Pinpoint the cell where the given text exists, returning its [X, Y] midpoint coordinate. 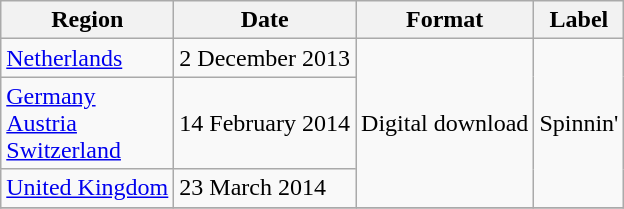
Netherlands [88, 58]
Region [88, 20]
Date [265, 20]
Label [579, 20]
United Kingdom [88, 188]
14 February 2014 [265, 123]
Germany Austria Switzerland [88, 123]
Format [445, 20]
Spinnin' [579, 123]
Digital download [445, 123]
2 December 2013 [265, 58]
23 March 2014 [265, 188]
